Identify which cell holds the provided text, then report its [X, Y] central coordinate. 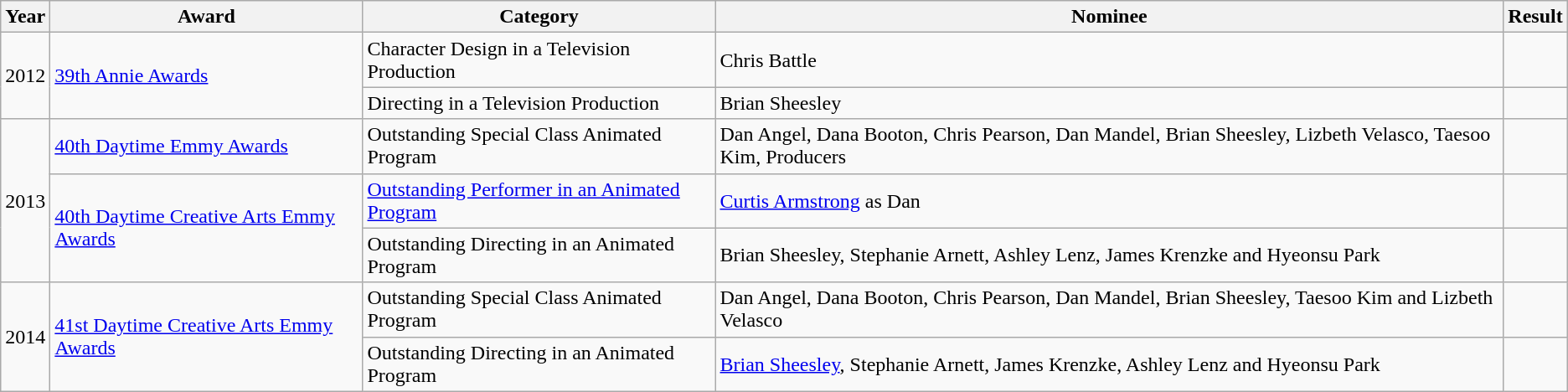
2013 [25, 201]
Result [1535, 17]
Brian Sheesley, Stephanie Arnett, Ashley Lenz, James Krenzke and Hyeonsu Park [1109, 255]
Nominee [1109, 17]
Category [539, 17]
Curtis Armstrong as Dan [1109, 201]
Character Design in a Television Production [539, 60]
2012 [25, 75]
Directing in a Television Production [539, 103]
2014 [25, 337]
Chris Battle [1109, 60]
Award [206, 17]
39th Annie Awards [206, 75]
41st Daytime Creative Arts Emmy Awards [206, 337]
40th Daytime Creative Arts Emmy Awards [206, 228]
Brian Sheesley, Stephanie Arnett, James Krenzke, Ashley Lenz and Hyeonsu Park [1109, 364]
Year [25, 17]
Outstanding Performer in an Animated Program [539, 201]
Brian Sheesley [1109, 103]
Dan Angel, Dana Booton, Chris Pearson, Dan Mandel, Brian Sheesley, Taesoo Kim and Lizbeth Velasco [1109, 310]
40th Daytime Emmy Awards [206, 146]
Dan Angel, Dana Booton, Chris Pearson, Dan Mandel, Brian Sheesley, Lizbeth Velasco, Taesoo Kim, Producers [1109, 146]
